Find where the given text appears and provide that cell's center as (x, y) coordinate. 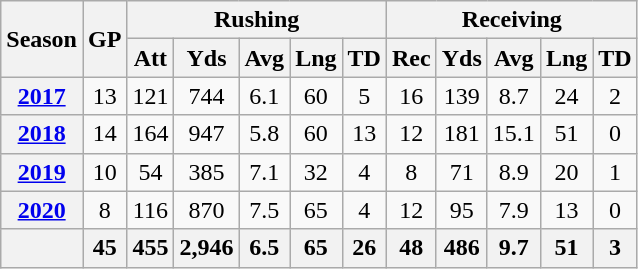
2017 (42, 96)
10 (104, 172)
116 (150, 210)
16 (411, 96)
7.1 (264, 172)
7.9 (514, 210)
8.7 (514, 96)
6.1 (264, 96)
32 (316, 172)
2,946 (206, 248)
121 (150, 96)
385 (206, 172)
15.1 (514, 134)
Rushing (257, 20)
2018 (42, 134)
2 (615, 96)
45 (104, 248)
9.7 (514, 248)
Receiving (512, 20)
Season (42, 39)
24 (566, 96)
71 (462, 172)
947 (206, 134)
8.9 (514, 172)
7.5 (264, 210)
54 (150, 172)
455 (150, 248)
Rec (411, 58)
3 (615, 248)
20 (566, 172)
26 (364, 248)
2020 (42, 210)
139 (462, 96)
2019 (42, 172)
48 (411, 248)
744 (206, 96)
Att (150, 58)
5 (364, 96)
GP (104, 39)
1 (615, 172)
95 (462, 210)
870 (206, 210)
164 (150, 134)
14 (104, 134)
486 (462, 248)
5.8 (264, 134)
181 (462, 134)
6.5 (264, 248)
